Detect which cell encompasses the target text, then output its [x, y] center coordinate. 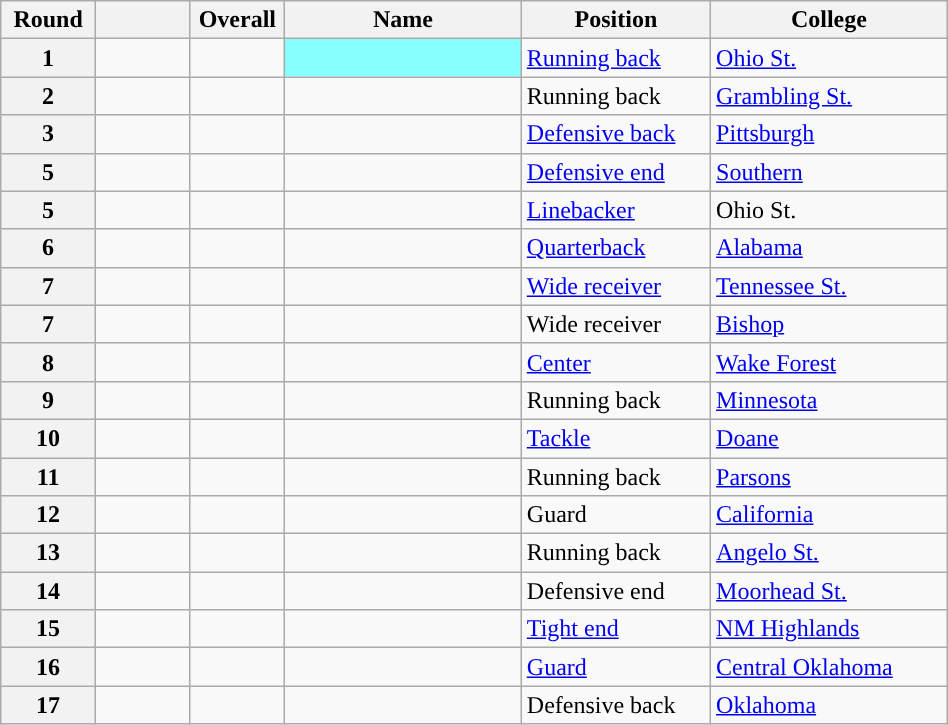
1 [48, 58]
Southern [830, 172]
NM Highlands [830, 629]
15 [48, 629]
Quarterback [616, 248]
Name [404, 20]
17 [48, 705]
Doane [830, 438]
Tennessee St. [830, 286]
Wake Forest [830, 362]
10 [48, 438]
2 [48, 96]
16 [48, 667]
Position [616, 20]
9 [48, 400]
Center [616, 362]
California [830, 515]
Pittsburgh [830, 134]
Linebacker [616, 210]
Round [48, 20]
12 [48, 515]
Bishop [830, 324]
Overall [238, 20]
College [830, 20]
Minnesota [830, 400]
8 [48, 362]
Angelo St. [830, 553]
11 [48, 477]
14 [48, 591]
3 [48, 134]
Oklahoma [830, 705]
Alabama [830, 248]
Grambling St. [830, 96]
Tackle [616, 438]
Moorhead St. [830, 591]
Central Oklahoma [830, 667]
6 [48, 248]
13 [48, 553]
Tight end [616, 629]
Parsons [830, 477]
